From the cell containing the given text, extract its center point as (X, Y) coordinate. 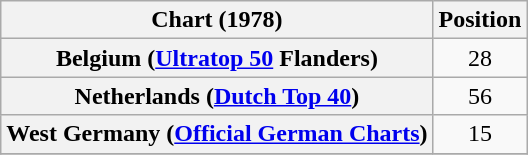
Chart (1978) (217, 20)
West Germany (Official German Charts) (217, 134)
15 (480, 134)
56 (480, 96)
Belgium (Ultratop 50 Flanders) (217, 58)
Position (480, 20)
Netherlands (Dutch Top 40) (217, 96)
28 (480, 58)
